Identify which cell holds the provided text, then report its [X, Y] central coordinate. 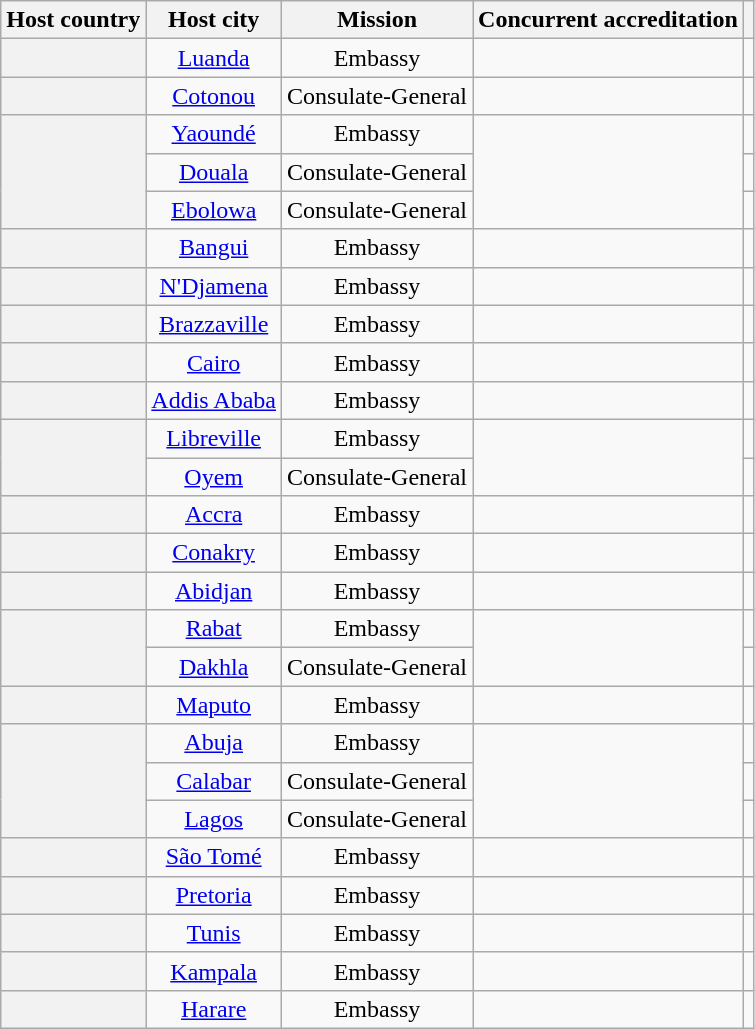
Addis Ababa [214, 400]
Concurrent accreditation [608, 20]
Maputo [214, 705]
Mission [378, 20]
Host country [74, 20]
Pretoria [214, 895]
Oyem [214, 477]
Bangui [214, 248]
Cairo [214, 362]
Conakry [214, 553]
Abuja [214, 743]
N'Djamena [214, 286]
Dakhla [214, 667]
São Tomé [214, 857]
Douala [214, 172]
Abidjan [214, 591]
Calabar [214, 781]
Tunis [214, 933]
Kampala [214, 971]
Brazzaville [214, 324]
Harare [214, 1009]
Accra [214, 515]
Ebolowa [214, 210]
Yaoundé [214, 134]
Luanda [214, 58]
Lagos [214, 819]
Cotonou [214, 96]
Rabat [214, 629]
Libreville [214, 438]
Host city [214, 20]
